For the text-containing cell, return its midpoint in (X, Y) coordinate format. 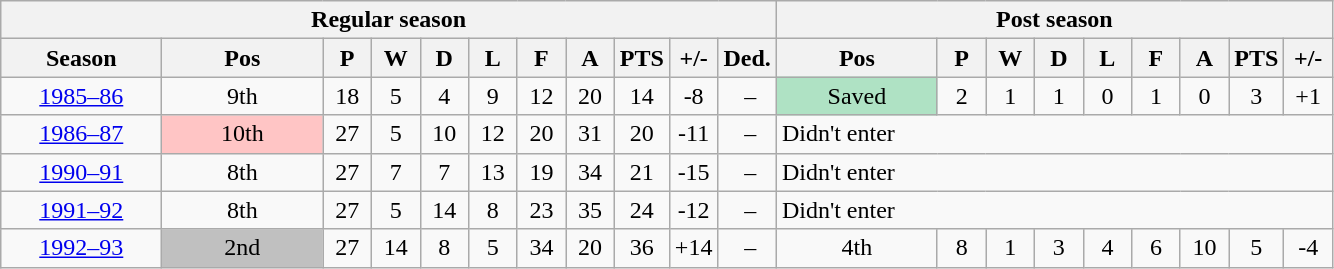
4th (856, 248)
18 (348, 96)
35 (590, 210)
Season (82, 58)
1985–86 (82, 96)
24 (642, 210)
13 (494, 172)
1990–91 (82, 172)
+1 (1308, 96)
10th (242, 134)
21 (642, 172)
36 (642, 248)
31 (590, 134)
6 (1156, 248)
-15 (694, 172)
2nd (242, 248)
Ded. (747, 58)
2 (962, 96)
23 (542, 210)
Saved (856, 96)
1991–92 (82, 210)
1986–87 (82, 134)
-11 (694, 134)
+14 (694, 248)
-8 (694, 96)
9th (242, 96)
19 (542, 172)
Regular season (389, 20)
9 (494, 96)
Post season (1054, 20)
-4 (1308, 248)
1992–93 (82, 248)
-12 (694, 210)
